Determine the (X, Y) coordinate at the center of the cell enclosing the given text.  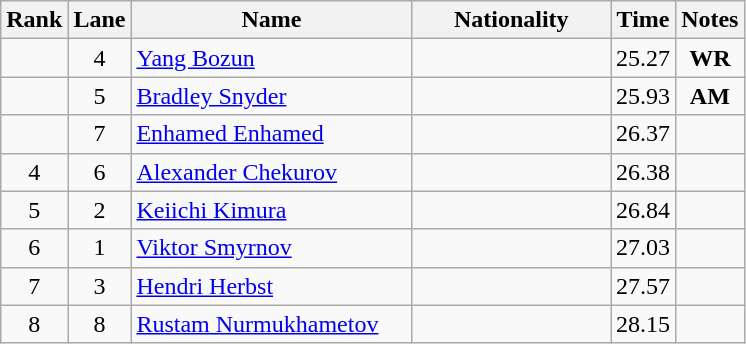
26.37 (644, 134)
Rank (34, 20)
3 (100, 286)
WR (710, 58)
Time (644, 20)
25.27 (644, 58)
1 (100, 248)
27.57 (644, 286)
Alexander Chekurov (272, 172)
Hendri Herbst (272, 286)
Viktor Smyrnov (272, 248)
AM (710, 96)
Bradley Snyder (272, 96)
Keiichi Kimura (272, 210)
27.03 (644, 248)
Rustam Nurmukhametov (272, 324)
Nationality (512, 20)
28.15 (644, 324)
26.84 (644, 210)
Yang Bozun (272, 58)
Enhamed Enhamed (272, 134)
Name (272, 20)
2 (100, 210)
25.93 (644, 96)
Lane (100, 20)
Notes (710, 20)
26.38 (644, 172)
